Provide the (X, Y) coordinate of the cell's center where the given text is located.  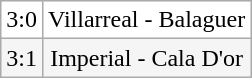
Villarreal - Balaguer (146, 20)
3:0 (22, 20)
Imperial - Cala D'or (146, 58)
3:1 (22, 58)
